Scan for the cell matching the given text and deliver its [X, Y] coordinate at center. 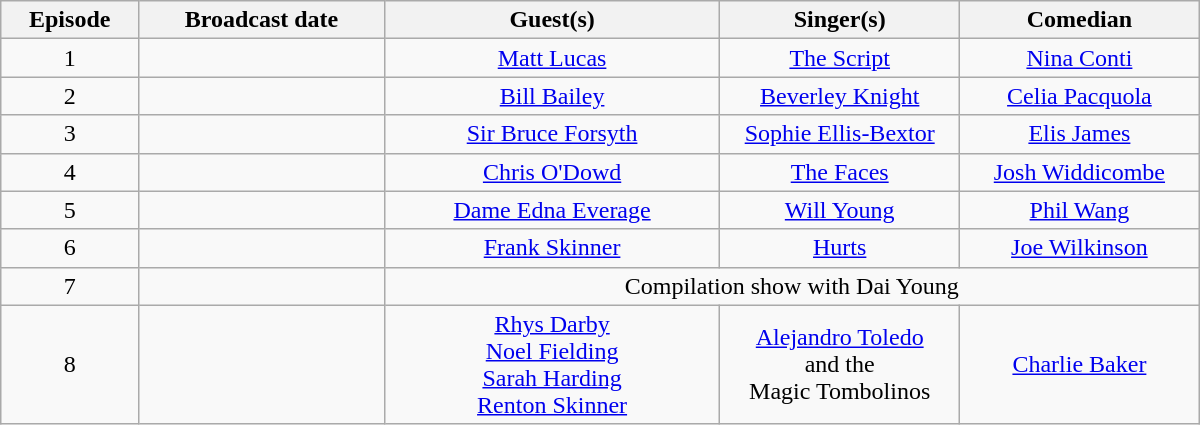
The Script [840, 58]
1 [70, 58]
Josh Widdicombe [1080, 172]
Broadcast date [262, 20]
6 [70, 248]
Charlie Baker [1080, 364]
7 [70, 286]
Rhys DarbyNoel FieldingSarah HardingRenton Skinner [552, 364]
Hurts [840, 248]
The Faces [840, 172]
Singer(s) [840, 20]
Sophie Ellis-Bextor [840, 134]
8 [70, 364]
Will Young [840, 210]
Elis James [1080, 134]
Compilation show with Dai Young [792, 286]
Alejandro Toledoand theMagic Tombolinos [840, 364]
Frank Skinner [552, 248]
5 [70, 210]
Celia Pacquola [1080, 96]
Bill Bailey [552, 96]
Phil Wang [1080, 210]
3 [70, 134]
Sir Bruce Forsyth [552, 134]
Joe Wilkinson [1080, 248]
Guest(s) [552, 20]
Nina Conti [1080, 58]
Chris O'Dowd [552, 172]
Dame Edna Everage [552, 210]
Episode [70, 20]
2 [70, 96]
Matt Lucas [552, 58]
Beverley Knight [840, 96]
Comedian [1080, 20]
4 [70, 172]
